Pinpoint the cell where the given text exists, returning its [X, Y] midpoint coordinate. 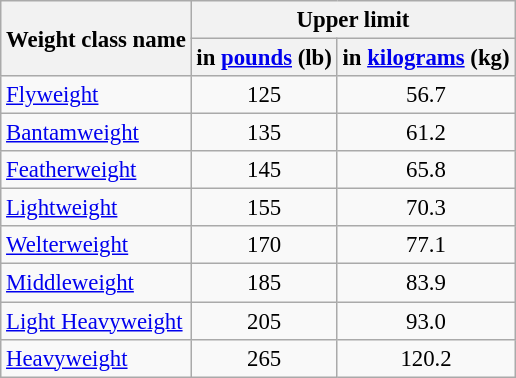
56.7 [426, 95]
205 [264, 321]
Flyweight [96, 95]
Lightweight [96, 208]
170 [264, 245]
70.3 [426, 208]
265 [264, 358]
in pounds (lb) [264, 58]
125 [264, 95]
Bantamweight [96, 133]
145 [264, 170]
120.2 [426, 358]
in kilograms (kg) [426, 58]
65.8 [426, 170]
155 [264, 208]
Featherweight [96, 170]
185 [264, 283]
93.0 [426, 321]
61.2 [426, 133]
Heavyweight [96, 358]
Welterweight [96, 245]
Weight class name [96, 38]
77.1 [426, 245]
Middleweight [96, 283]
Upper limit [353, 20]
Light Heavyweight [96, 321]
83.9 [426, 283]
135 [264, 133]
